Return the [X, Y] coordinate for the center point of the cell that contains the specified text.  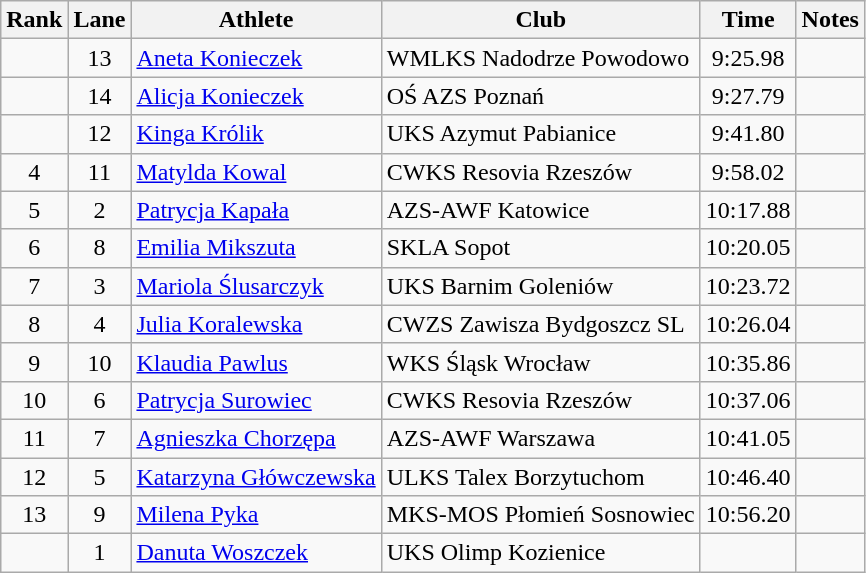
10:35.86 [748, 362]
1 [100, 553]
Lane [100, 20]
9:41.80 [748, 134]
Emilia Mikszuta [256, 248]
10:37.06 [748, 400]
9:25.98 [748, 58]
3 [100, 286]
Aneta Konieczek [256, 58]
AZS-AWF Warszawa [540, 438]
10:56.20 [748, 515]
Julia Koralewska [256, 324]
CWZS Zawisza Bydgoszcz SL [540, 324]
Athlete [256, 20]
14 [100, 96]
Klaudia Pawlus [256, 362]
10:26.04 [748, 324]
10:46.40 [748, 477]
Time [748, 20]
Danuta Woszczek [256, 553]
Mariola Ślusarczyk [256, 286]
OŚ AZS Poznań [540, 96]
9:27.79 [748, 96]
Patrycja Kapała [256, 210]
Matylda Kowal [256, 172]
SKLA Sopot [540, 248]
10:23.72 [748, 286]
UKS Barnim Goleniów [540, 286]
UKS Azymut Pabianice [540, 134]
AZS-AWF Katowice [540, 210]
WKS Śląsk Wrocław [540, 362]
10:20.05 [748, 248]
Club [540, 20]
Milena Pyka [256, 515]
10:41.05 [748, 438]
Kinga Królik [256, 134]
10:17.88 [748, 210]
ULKS Talex Borzytuchom [540, 477]
Patrycja Surowiec [256, 400]
Agnieszka Chorzępa [256, 438]
UKS Olimp Kozienice [540, 553]
Notes [830, 20]
Katarzyna Główczewska [256, 477]
2 [100, 210]
Alicja Konieczek [256, 96]
Rank [34, 20]
MKS-MOS Płomień Sosnowiec [540, 515]
9:58.02 [748, 172]
WMLKS Nadodrze Powodowo [540, 58]
